Identify which cell holds the provided text, then report its [x, y] central coordinate. 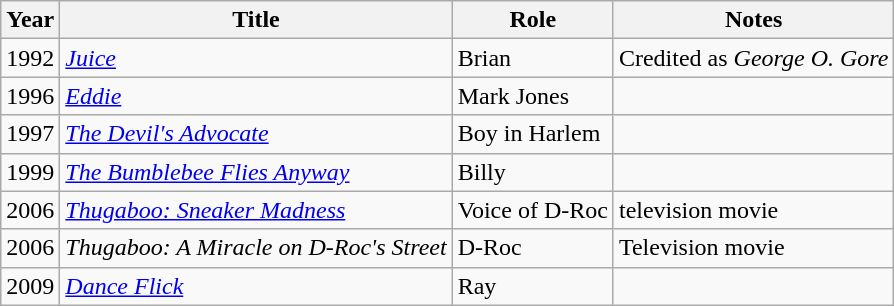
1997 [30, 134]
1996 [30, 96]
Dance Flick [256, 286]
1992 [30, 58]
television movie [754, 210]
The Devil's Advocate [256, 134]
Title [256, 20]
Credited as George O. Gore [754, 58]
Juice [256, 58]
Television movie [754, 248]
Role [532, 20]
Brian [532, 58]
The Bumblebee Flies Anyway [256, 172]
Year [30, 20]
Ray [532, 286]
2009 [30, 286]
D-Roc [532, 248]
Notes [754, 20]
Mark Jones [532, 96]
1999 [30, 172]
Billy [532, 172]
Boy in Harlem [532, 134]
Thugaboo: A Miracle on D-Roc's Street [256, 248]
Eddie [256, 96]
Voice of D-Roc [532, 210]
Thugaboo: Sneaker Madness [256, 210]
